Find where the given text appears and provide that cell's center as [X, Y] coordinate. 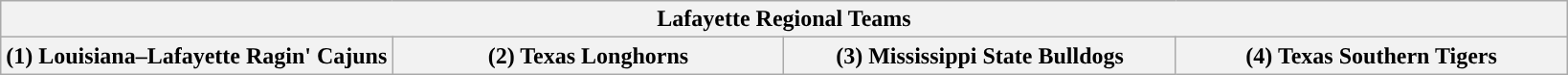
(3) Mississippi State Bulldogs [980, 56]
(4) Texas Southern Tigers [1371, 56]
(2) Texas Longhorns [588, 56]
(1) Louisiana–Lafayette Ragin' Cajuns [197, 56]
Lafayette Regional Teams [784, 19]
